Find where the given text appears and provide that cell's center as [X, Y] coordinate. 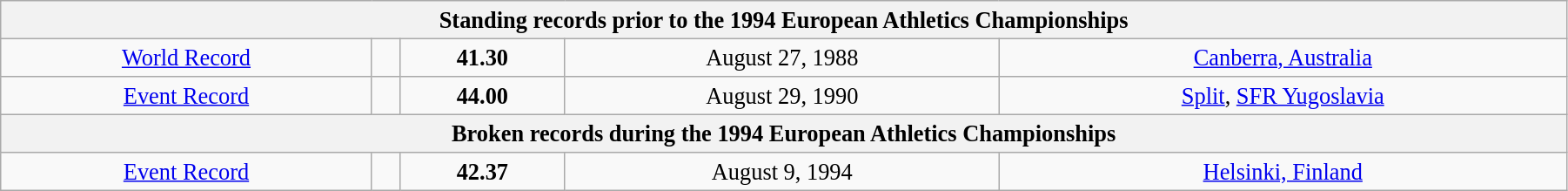
44.00 [482, 95]
Standing records prior to the 1994 European Athletics Championships [784, 19]
August 29, 1990 [781, 95]
41.30 [482, 58]
Canberra, Australia [1283, 58]
Helsinki, Finland [1283, 172]
August 9, 1994 [781, 172]
August 27, 1988 [781, 58]
42.37 [482, 172]
World Record [186, 58]
Broken records during the 1994 European Athletics Championships [784, 133]
Split, SFR Yugoslavia [1283, 95]
